Provide the (x, y) coordinate of the cell's center where the given text is located.  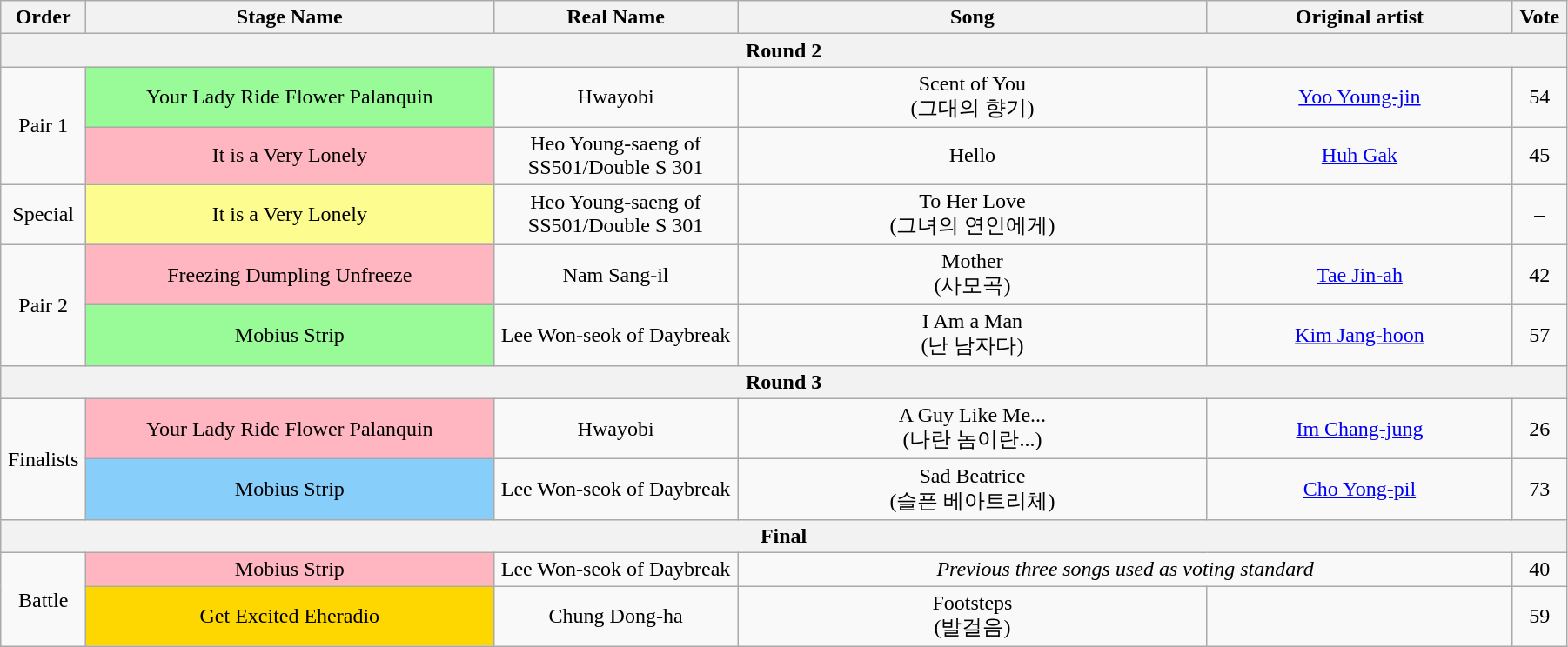
Stage Name (290, 17)
Im Chang-jung (1359, 429)
Mother(사모곡) (973, 275)
Pair 2 (44, 304)
73 (1539, 490)
Original artist (1359, 17)
Cho Yong-pil (1359, 490)
Battle (44, 599)
A Guy Like Me...(나란 놈이란...) (973, 429)
Vote (1539, 17)
Previous three songs used as voting standard (1125, 569)
54 (1539, 97)
Freezing Dumpling Unfreeze (290, 275)
Tae Jin-ah (1359, 275)
Pair 1 (44, 125)
Footsteps(발걸음) (973, 617)
42 (1539, 275)
Real Name (616, 17)
59 (1539, 617)
Round 2 (784, 50)
Nam Sang-il (616, 275)
Scent of You(그대의 향기) (973, 97)
– (1539, 215)
40 (1539, 569)
Kim Jang-hoon (1359, 336)
Hello (973, 155)
Finalists (44, 459)
Huh Gak (1359, 155)
Sad Beatrice(슬픈 베아트리체) (973, 490)
I Am a Man(난 남자다) (973, 336)
Yoo Young-jin (1359, 97)
Round 3 (784, 382)
To Her Love(그녀의 연인에게) (973, 215)
Special (44, 215)
Chung Dong-ha (616, 617)
Get Excited Eheradio (290, 617)
26 (1539, 429)
45 (1539, 155)
Order (44, 17)
Final (784, 536)
Song (973, 17)
57 (1539, 336)
